For the text-containing cell, return its midpoint in (x, y) coordinate format. 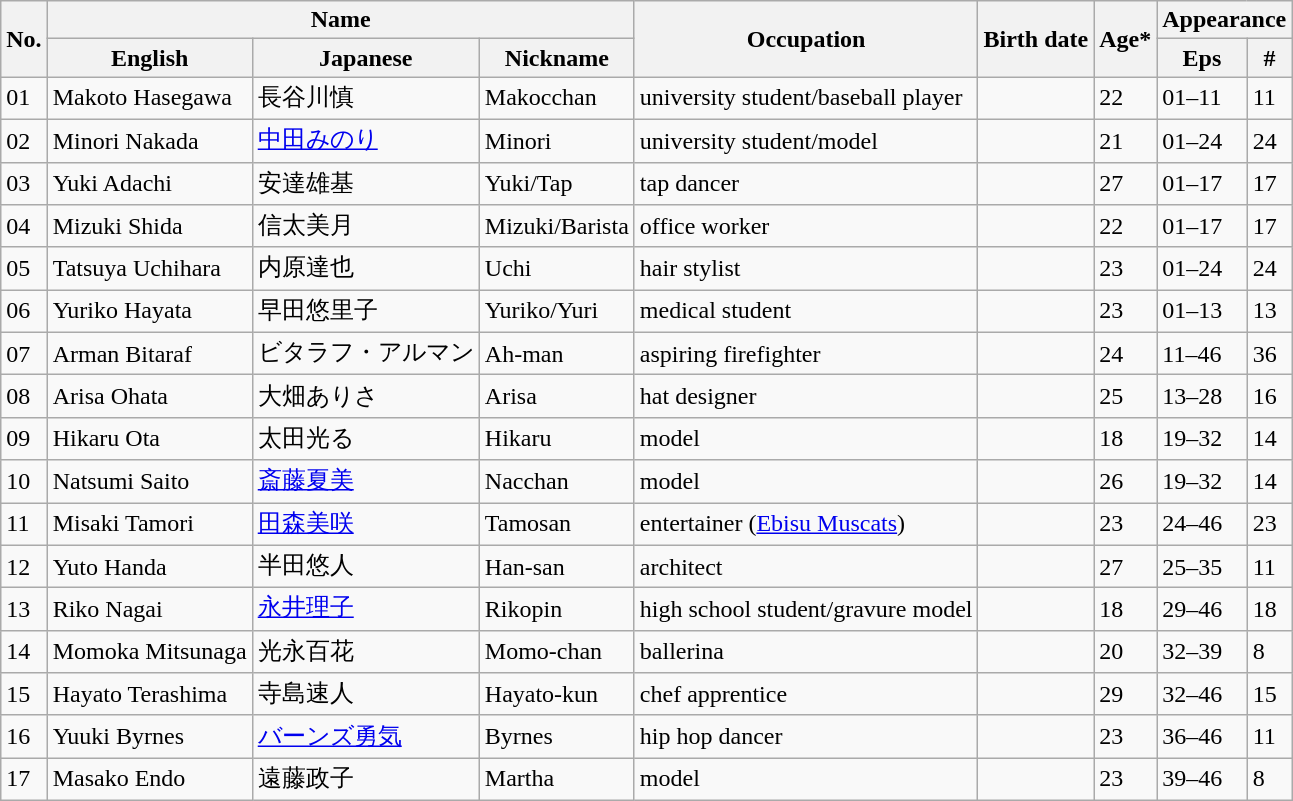
Natsumi Saito (150, 482)
Martha (556, 780)
Riko Nagai (150, 610)
Yuriko/Yuri (556, 312)
06 (24, 312)
ビタラフ・アルマン (366, 354)
English (150, 58)
architect (806, 566)
hair stylist (806, 268)
07 (24, 354)
Tamosan (556, 524)
永井理子 (366, 610)
08 (24, 396)
tap dancer (806, 184)
13–28 (1202, 396)
半田悠人 (366, 566)
29–46 (1202, 610)
hat designer (806, 396)
Misaki Tamori (150, 524)
信太美月 (366, 226)
21 (1126, 140)
aspiring firefighter (806, 354)
Appearance (1224, 20)
01 (24, 98)
Momoka Mitsunaga (150, 652)
36–46 (1202, 736)
04 (24, 226)
Uchi (556, 268)
office worker (806, 226)
Yuki Adachi (150, 184)
32–39 (1202, 652)
Tatsuya Uchihara (150, 268)
12 (24, 566)
Han-san (556, 566)
No. (24, 39)
早田悠里子 (366, 312)
Arisa Ohata (150, 396)
Hayato-kun (556, 694)
寺島速人 (366, 694)
Nickname (556, 58)
大畑ありさ (366, 396)
バーンズ勇気 (366, 736)
田森美咲 (366, 524)
Yuto Handa (150, 566)
Nacchan (556, 482)
Arman Bitaraf (150, 354)
26 (1126, 482)
36 (1270, 354)
chef apprentice (806, 694)
high school student/gravure model (806, 610)
Birth date (1036, 39)
20 (1126, 652)
39–46 (1202, 780)
03 (24, 184)
Hikaru Ota (150, 438)
光永百花 (366, 652)
hip hop dancer (806, 736)
Eps (1202, 58)
Mizuki Shida (150, 226)
Momo-chan (556, 652)
遠藤政子 (366, 780)
Yuriko Hayata (150, 312)
medical student (806, 312)
01–13 (1202, 312)
11–46 (1202, 354)
安達雄基 (366, 184)
ballerina (806, 652)
Age* (1126, 39)
Ah-man (556, 354)
中田みのり (366, 140)
25–35 (1202, 566)
05 (24, 268)
09 (24, 438)
Byrnes (556, 736)
Yuuki Byrnes (150, 736)
Name (340, 20)
Rikopin (556, 610)
斎藤夏美 (366, 482)
25 (1126, 396)
Hikaru (556, 438)
太田光る (366, 438)
Makocchan (556, 98)
内原達也 (366, 268)
Japanese (366, 58)
university student/baseball player (806, 98)
# (1270, 58)
01–11 (1202, 98)
Arisa (556, 396)
university student/model (806, 140)
Occupation (806, 39)
10 (24, 482)
29 (1126, 694)
24–46 (1202, 524)
Hayato Terashima (150, 694)
02 (24, 140)
Makoto Hasegawa (150, 98)
entertainer (Ebisu Muscats) (806, 524)
Minori Nakada (150, 140)
長谷川慎 (366, 98)
Masako Endo (150, 780)
Mizuki/Barista (556, 226)
32–46 (1202, 694)
Minori (556, 140)
Yuki/Tap (556, 184)
